Find where the given text appears and provide that cell's center as (X, Y) coordinate. 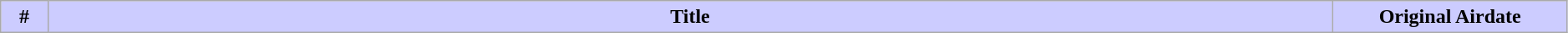
Original Airdate (1450, 17)
Title (690, 17)
# (24, 17)
